From the cell containing the given text, extract its center point as (X, Y) coordinate. 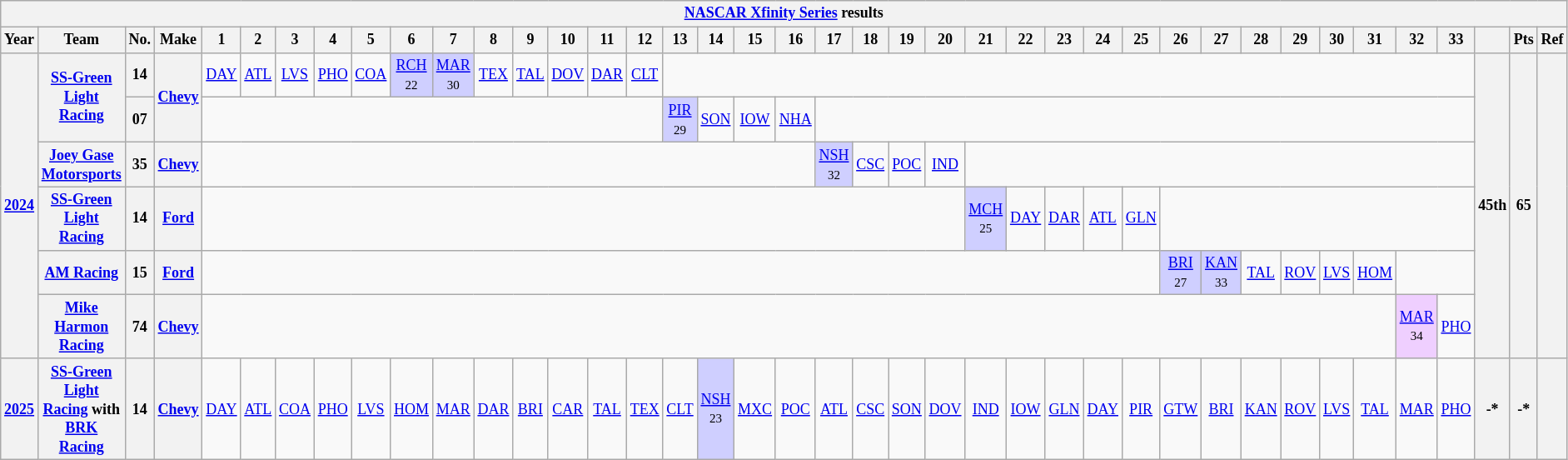
16 (795, 40)
NASCAR Xfinity Series results (784, 13)
24 (1103, 40)
3 (295, 40)
MCH25 (986, 218)
23 (1064, 40)
No. (140, 40)
19 (906, 40)
5 (371, 40)
NHA (795, 120)
NSH32 (834, 164)
8 (493, 40)
30 (1337, 40)
KAN33 (1222, 272)
AM Racing (82, 272)
28 (1261, 40)
9 (530, 40)
MXC (755, 408)
45th (1492, 205)
65 (1524, 205)
21 (986, 40)
SS-Green Light Racing with BRK Racing (82, 408)
18 (871, 40)
Pts (1524, 40)
MAR34 (1416, 327)
6 (411, 40)
74 (140, 327)
NSH23 (716, 408)
35 (140, 164)
Joey Gase Motorsports (82, 164)
2024 (20, 205)
17 (834, 40)
20 (945, 40)
32 (1416, 40)
13 (679, 40)
1 (222, 40)
Team (82, 40)
Mike Harmon Racing (82, 327)
CAR (568, 408)
4 (333, 40)
10 (568, 40)
26 (1181, 40)
22 (1026, 40)
Year (20, 40)
25 (1141, 40)
GTW (1181, 408)
2 (258, 40)
33 (1456, 40)
MAR30 (453, 75)
31 (1376, 40)
27 (1222, 40)
29 (1301, 40)
RCH22 (411, 75)
Ref (1552, 40)
PIR (1141, 408)
7 (453, 40)
BRI27 (1181, 272)
07 (140, 120)
PIR29 (679, 120)
12 (645, 40)
KAN (1261, 408)
11 (608, 40)
2025 (20, 408)
Make (178, 40)
